Return the [X, Y] coordinate for the center point of the cell that contains the specified text.  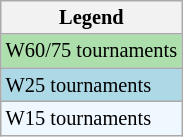
Legend [92, 17]
W25 tournaments [92, 85]
W60/75 tournaments [92, 51]
W15 tournaments [92, 118]
